Search for the cell housing the specified text and yield its (X, Y) center coordinate. 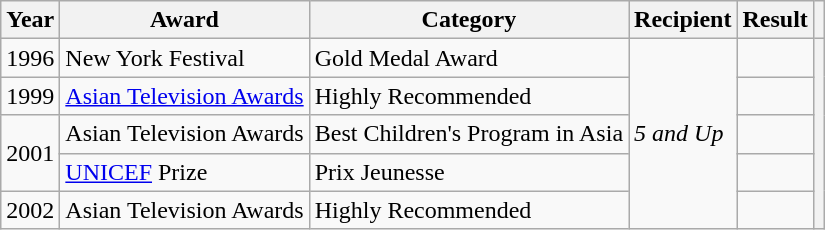
Best Children's Program in Asia (468, 134)
2001 (30, 153)
Prix Jeunesse (468, 172)
Award (184, 20)
1996 (30, 58)
2002 (30, 210)
UNICEF Prize (184, 172)
Gold Medal Award (468, 58)
1999 (30, 96)
Year (30, 20)
New York Festival (184, 58)
Result (775, 20)
5 and Up (683, 134)
Recipient (683, 20)
Category (468, 20)
